Scan for the cell matching the given text and deliver its (x, y) coordinate at center. 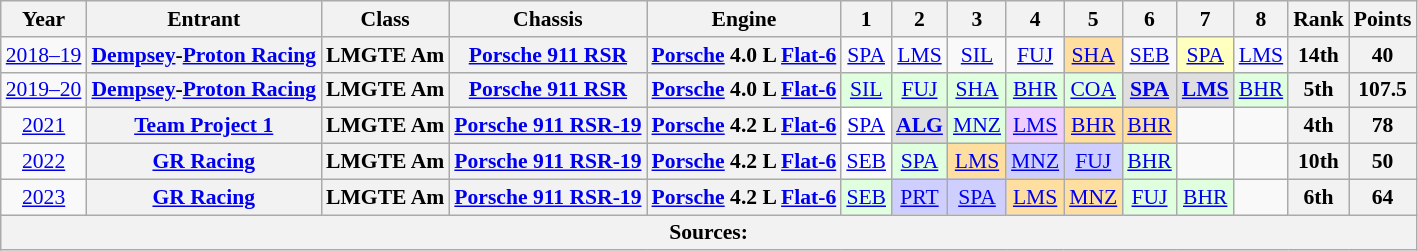
107.5 (1383, 90)
5th (1318, 90)
Chassis (548, 19)
Year (44, 19)
2018–19 (44, 55)
8 (1262, 19)
COA (1093, 90)
2 (920, 19)
4 (1035, 19)
50 (1383, 162)
1 (866, 19)
64 (1383, 197)
78 (1383, 126)
2019–20 (44, 90)
ALG (920, 126)
6th (1318, 197)
3 (977, 19)
Points (1383, 19)
4th (1318, 126)
Class (385, 19)
2022 (44, 162)
10th (1318, 162)
Team Project 1 (204, 126)
Rank (1318, 19)
PRT (920, 197)
14th (1318, 55)
7 (1206, 19)
6 (1150, 19)
2023 (44, 197)
Entrant (204, 19)
2021 (44, 126)
40 (1383, 55)
5 (1093, 19)
Engine (744, 19)
Sources: (709, 233)
